Provide the [X, Y] coordinate of the cell's center where the given text is located.  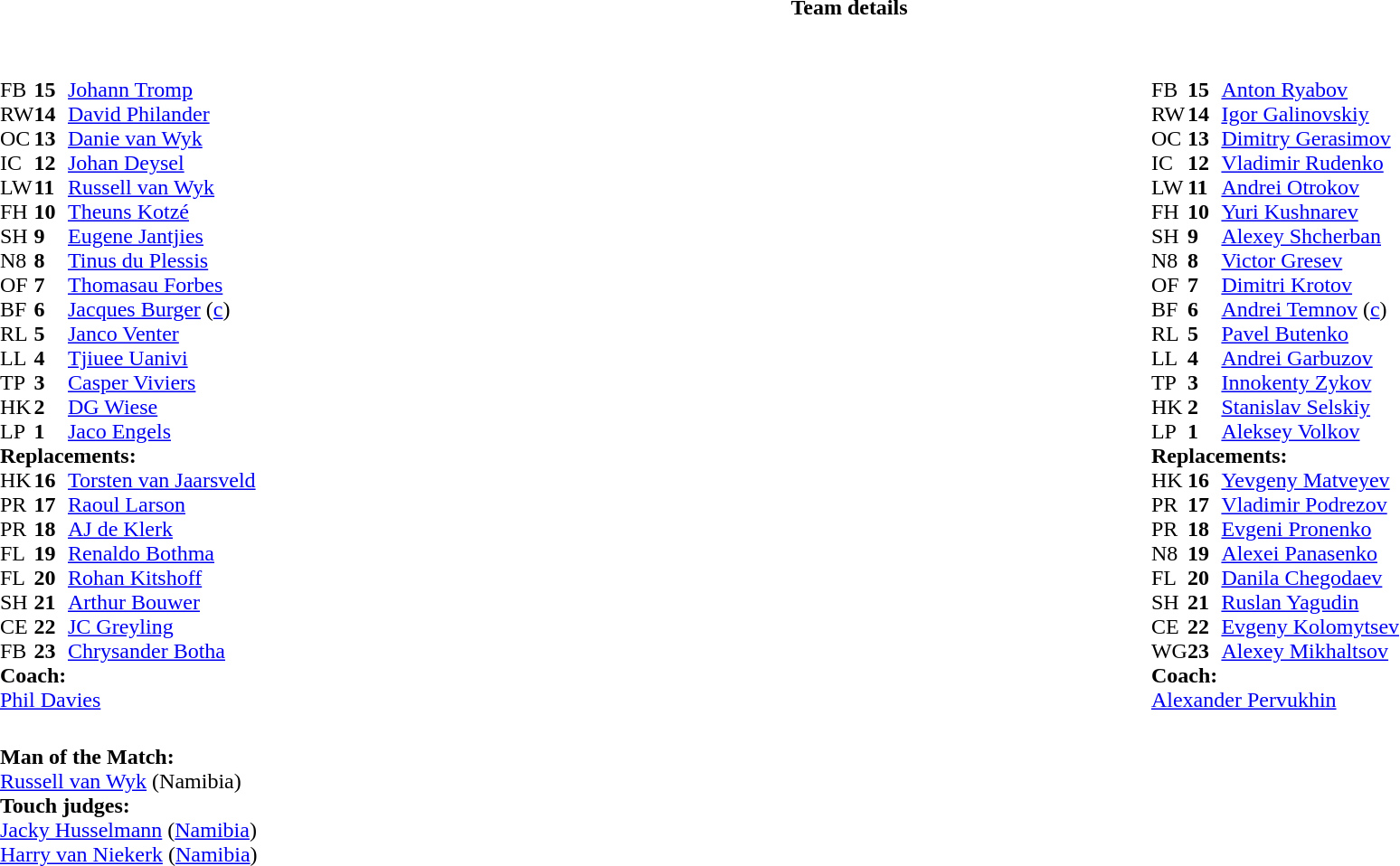
Anton Ryabov [1310, 90]
Jaco Engels [162, 432]
Arthur Bouwer [162, 602]
Igor Galinovskiy [1310, 114]
Danie van Wyk [162, 139]
WG [1169, 651]
Johann Tromp [162, 90]
Evgeny Kolomytsev [1310, 627]
Torsten van Jaarsveld [162, 481]
JC Greyling [162, 627]
Evgeni Pronenko [1310, 530]
David Philander [162, 114]
Vladimir Podrezov [1310, 504]
Victor Gresev [1310, 260]
Danila Chegodaev [1310, 579]
Theuns Kotzé [162, 212]
Andrei Garbuzov [1310, 358]
Andrei Temnov (c) [1310, 309]
Andrei Otrokov [1310, 188]
Ruslan Yagudin [1310, 602]
Renaldo Bothma [162, 553]
Dimitri Krotov [1310, 286]
Alexey Shcherban [1310, 237]
DG Wiese [162, 407]
Yevgeny Matveyev [1310, 481]
Thomasau Forbes [162, 286]
Dimitry Gerasimov [1310, 139]
Vladimir Rudenko [1310, 163]
Stanislav Selskiy [1310, 407]
Johan Deysel [162, 163]
Tinus du Plessis [162, 260]
Yuri Kushnarev [1310, 212]
Aleksey Volkov [1310, 432]
Alexander Pervukhin [1275, 700]
Russell van Wyk [162, 188]
Alexei Panasenko [1310, 553]
Raoul Larson [162, 504]
Alexey Mikhaltsov [1310, 651]
Rohan Kitshoff [162, 579]
Jacques Burger (c) [162, 309]
Pavel Butenko [1310, 334]
Casper Viviers [162, 383]
Eugene Jantjies [162, 237]
Innokenty Zykov [1310, 383]
AJ de Klerk [162, 530]
Tjiuee Uanivi [162, 358]
Chrysander Botha [162, 651]
Phil Davies [128, 700]
Janco Venter [162, 334]
